Output the [X, Y] coordinate of the center of the cell containing the given text.  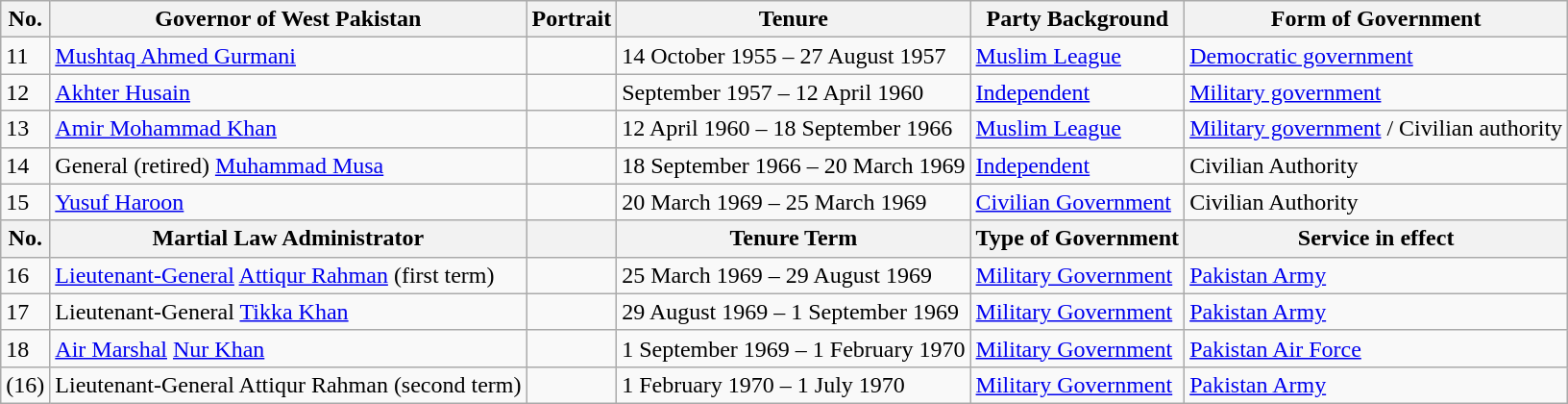
Tenure Term [794, 239]
Martial Law Administrator [288, 239]
18 [25, 348]
18 September 1966 – 20 March 1969 [794, 165]
13 [25, 129]
September 1957 – 12 April 1960 [794, 92]
Tenure [794, 19]
Service in effect [1376, 239]
17 [25, 312]
Air Marshal Nur Khan [288, 348]
Party Background [1078, 19]
Democratic government [1376, 56]
15 [25, 202]
Mushtaq Ahmed Gurmani [288, 56]
Portrait [572, 19]
Amir Mohammad Khan [288, 129]
14 October 1955 – 27 August 1957 [794, 56]
1 February 1970 – 1 July 1970 [794, 385]
14 [25, 165]
Military government [1376, 92]
Lieutenant-General Attiqur Rahman (first term) [288, 275]
12 April 1960 – 18 September 1966 [794, 129]
Lieutenant-General Tikka Khan [288, 312]
General (retired) Muhammad Musa [288, 165]
20 March 1969 – 25 March 1969 [794, 202]
16 [25, 275]
Pakistan Air Force [1376, 348]
25 March 1969 – 29 August 1969 [794, 275]
29 August 1969 – 1 September 1969 [794, 312]
Lieutenant-General Attiqur Rahman (second term) [288, 385]
Civilian Government [1078, 202]
Form of Government [1376, 19]
Yusuf Haroon [288, 202]
Governor of West Pakistan [288, 19]
11 [25, 56]
Military government / Civilian authority [1376, 129]
1 September 1969 – 1 February 1970 [794, 348]
(16) [25, 385]
Akhter Husain [288, 92]
12 [25, 92]
Type of Government [1078, 239]
